Determine the [X, Y] coordinate at the center of the cell enclosing the given text.  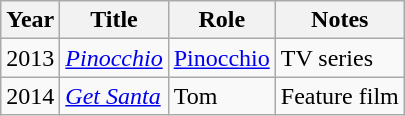
Feature film [340, 96]
Title [114, 20]
Year [30, 20]
Get Santa [114, 96]
2013 [30, 58]
TV series [340, 58]
Tom [222, 96]
Role [222, 20]
Notes [340, 20]
2014 [30, 96]
